Provide the [X, Y] coordinate of the cell's center where the given text is located.  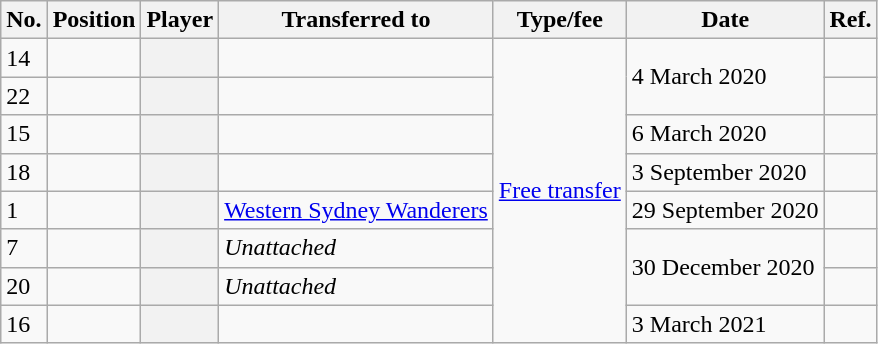
Date [725, 20]
18 [24, 172]
16 [24, 324]
6 March 2020 [725, 134]
4 March 2020 [725, 77]
3 March 2021 [725, 324]
Free transfer [560, 191]
Western Sydney Wanderers [356, 210]
Position [94, 20]
29 September 2020 [725, 210]
7 [24, 248]
1 [24, 210]
3 September 2020 [725, 172]
Type/fee [560, 20]
Ref. [850, 20]
22 [24, 96]
15 [24, 134]
No. [24, 20]
20 [24, 286]
14 [24, 58]
Transferred to [356, 20]
Player [180, 20]
30 December 2020 [725, 267]
